Locate the cell with the specified text and output its [x, y] center coordinate. 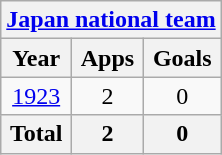
Total [36, 134]
1923 [36, 96]
Goals [182, 58]
Japan national team [111, 20]
Apps [108, 58]
Year [36, 58]
